For the text-containing cell, return its midpoint in (X, Y) coordinate format. 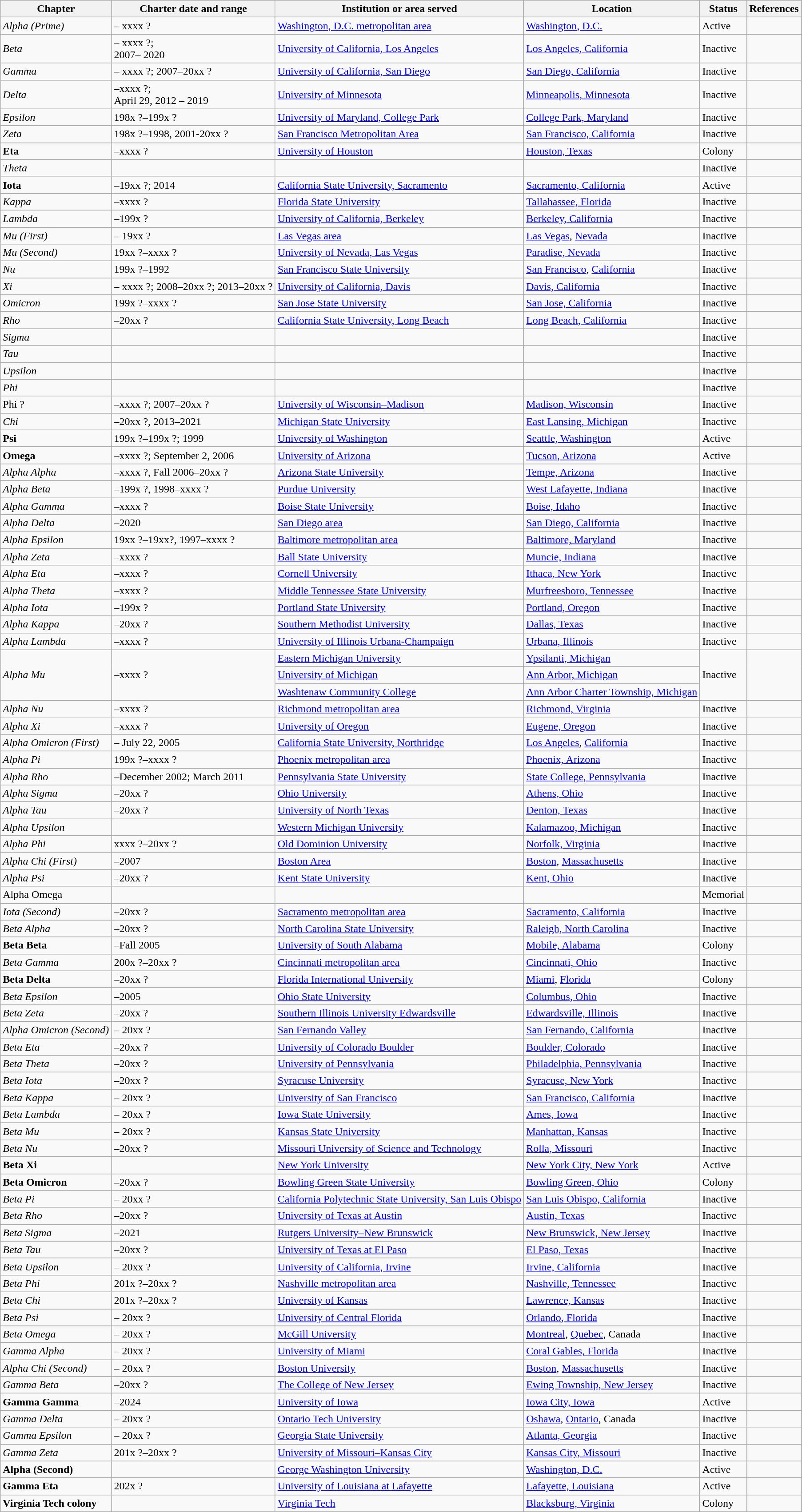
San Diego area (399, 523)
Alpha Eta (56, 574)
Cincinnati metropolitan area (399, 962)
Austin, Texas (612, 1216)
Iota (Second) (56, 912)
19xx ?–19xx?, 1997–xxxx ? (193, 540)
Cincinnati, Ohio (612, 962)
Status (723, 9)
Montreal, Quebec, Canada (612, 1334)
Alpha Phi (56, 844)
University of California, Davis (399, 286)
University of California, San Diego (399, 71)
Tempe, Arizona (612, 472)
Sacramento metropolitan area (399, 912)
Rolla, Missouri (612, 1148)
Alpha Omega (56, 895)
Norfolk, Virginia (612, 844)
–Fall 2005 (193, 945)
Iota (56, 185)
Alpha Theta (56, 591)
–2005 (193, 996)
198x ?–199x ? (193, 117)
Southern Methodist University (399, 624)
University of Minnesota (399, 94)
Alpha Omicron (First) (56, 742)
Syracuse University (399, 1081)
McGill University (399, 1334)
Beta Pi (56, 1199)
Las Vegas area (399, 236)
–xxxx ?, Fall 2006–20xx ? (193, 472)
College Park, Maryland (612, 117)
University of San Francisco (399, 1098)
University of California, Irvine (399, 1266)
– 19xx ? (193, 236)
San Luis Obispo, California (612, 1199)
University of California, Berkeley (399, 218)
Bowling Green, Ohio (612, 1182)
The College of New Jersey (399, 1385)
Bowling Green State University (399, 1182)
–December 2002; March 2011 (193, 777)
Gamma Gamma (56, 1402)
Beta Tau (56, 1250)
Ames, Iowa (612, 1115)
Berkeley, California (612, 218)
Ithaca, New York (612, 574)
Athens, Ohio (612, 794)
University of Iowa (399, 1402)
–2007 (193, 861)
Ypsilanti, Michigan (612, 658)
–2024 (193, 1402)
University of Wisconsin–Madison (399, 405)
Delta (56, 94)
Alpha Upsilon (56, 827)
Eta (56, 151)
–2020 (193, 523)
Omicron (56, 303)
Philadelphia, Pennsylvania (612, 1064)
Dallas, Texas (612, 624)
Raleigh, North Carolina (612, 929)
– xxxx ? (193, 26)
Nashville metropolitan area (399, 1283)
Tallahassee, Florida (612, 202)
University of North Texas (399, 810)
– xxxx ?;2007– 2020 (193, 49)
–20xx ?, 2013–2021 (193, 421)
– xxxx ?; 2008–20xx ?; 2013–20xx ? (193, 286)
University of California, Los Angeles (399, 49)
Ontario Tech University (399, 1419)
Beta Omega (56, 1334)
Beta Alpha (56, 929)
Kent State University (399, 878)
Chi (56, 421)
San Fernando, California (612, 1030)
Theta (56, 168)
Boston Area (399, 861)
State College, Pennsylvania (612, 777)
Eugene, Oregon (612, 726)
Iowa City, Iowa (612, 1402)
Beta Sigma (56, 1233)
Beta Omicron (56, 1182)
Beta Theta (56, 1064)
Alpha Nu (56, 709)
San Francisco Metropolitan Area (399, 134)
University of Kansas (399, 1300)
Pennsylvania State University (399, 777)
Boise State University (399, 506)
Missouri University of Science and Technology (399, 1148)
Old Dominion University (399, 844)
Beta Iota (56, 1081)
Irvine, California (612, 1266)
Mu (First) (56, 236)
Zeta (56, 134)
East Lansing, Michigan (612, 421)
California Polytechnic State University, San Luis Obispo (399, 1199)
Beta (56, 49)
Gamma (56, 71)
Alpha Kappa (56, 624)
Alpha Mu (56, 675)
Ann Arbor Charter Township, Michigan (612, 692)
Boston University (399, 1368)
Alpha (Prime) (56, 26)
Blacksburg, Virginia (612, 1503)
References (774, 9)
– xxxx ?; 2007–20xx ? (193, 71)
Boise, Idaho (612, 506)
Las Vegas, Nevada (612, 236)
Beta Phi (56, 1283)
Beta Gamma (56, 962)
Muncie, Indiana (612, 557)
University of Houston (399, 151)
Alpha Xi (56, 726)
University of Texas at El Paso (399, 1250)
Ann Arbor, Michigan (612, 675)
Alpha Alpha (56, 472)
Location (612, 9)
Murfreesboro, Tennessee (612, 591)
Alpha Rho (56, 777)
Portland, Oregon (612, 607)
Beta Zeta (56, 1013)
Ball State University (399, 557)
University of Missouri–Kansas City (399, 1452)
Lambda (56, 218)
Columbus, Ohio (612, 996)
Manhattan, Kansas (612, 1131)
Upsilon (56, 371)
University of Illinois Urbana-Champaign (399, 641)
–2021 (193, 1233)
Beta Delta (56, 979)
Alpha Chi (First) (56, 861)
–199x ?, 1998–xxxx ? (193, 489)
California State University, Long Beach (399, 320)
Kappa (56, 202)
Davis, California (612, 286)
University of Arizona (399, 455)
Cornell University (399, 574)
University of Washington (399, 438)
New Brunswick, New Jersey (612, 1233)
Virginia Tech colony (56, 1503)
199x ?–1992 (193, 270)
Alpha Sigma (56, 794)
Phi ? (56, 405)
San Jose, California (612, 303)
Alpha Omicron (Second) (56, 1030)
Richmond, Virginia (612, 709)
New York University (399, 1165)
Sigma (56, 337)
Alpha Psi (56, 878)
Beta Xi (56, 1165)
Alpha Chi (Second) (56, 1368)
Boulder, Colorado (612, 1047)
Beta Epsilon (56, 996)
Gamma Epsilon (56, 1436)
North Carolina State University (399, 929)
Southern Illinois University Edwardsville (399, 1013)
– July 22, 2005 (193, 742)
Beta Psi (56, 1318)
Middle Tennessee State University (399, 591)
–xxxx ?;April 29, 2012 – 2019 (193, 94)
Mu (Second) (56, 253)
Phi (56, 388)
Institution or area served (399, 9)
199x ?–199x ?; 1999 (193, 438)
California State University, Northridge (399, 742)
Mobile, Alabama (612, 945)
Miami, Florida (612, 979)
198x ?–1998, 2001-20xx ? (193, 134)
Phoenix metropolitan area (399, 759)
Beta Beta (56, 945)
Richmond metropolitan area (399, 709)
University of Pennsylvania (399, 1064)
Epsilon (56, 117)
Long Beach, California (612, 320)
San Jose State University (399, 303)
Syracuse, New York (612, 1081)
University of Maryland, College Park (399, 117)
Beta Lambda (56, 1115)
Urbana, Illinois (612, 641)
Beta Nu (56, 1148)
Phoenix, Arizona (612, 759)
Alpha Tau (56, 810)
Nashville, Tennessee (612, 1283)
George Washington University (399, 1469)
Rutgers University–New Brunswick (399, 1233)
Western Michigan University (399, 827)
Houston, Texas (612, 151)
Minneapolis, Minnesota (612, 94)
–19xx ?; 2014 (193, 185)
University of Texas at Austin (399, 1216)
California State University, Sacramento (399, 185)
University of Miami (399, 1351)
Michigan State University (399, 421)
Purdue University (399, 489)
Washington, D.C. metropolitan area (399, 26)
Oshawa, Ontario, Canada (612, 1419)
University of South Alabama (399, 945)
–xxxx ?; 2007–20xx ? (193, 405)
West Lafayette, Indiana (612, 489)
Psi (56, 438)
Edwardsville, Illinois (612, 1013)
Beta Rho (56, 1216)
Ewing Township, New Jersey (612, 1385)
Gamma Delta (56, 1419)
Florida State University (399, 202)
Lawrence, Kansas (612, 1300)
xxxx ?–20xx ? (193, 844)
Baltimore, Maryland (612, 540)
Arizona State University (399, 472)
Lafayette, Louisiana (612, 1486)
200x ?–20xx ? (193, 962)
New York City, New York (612, 1165)
Omega (56, 455)
Beta Kappa (56, 1098)
Alpha Iota (56, 607)
Gamma Beta (56, 1385)
Coral Gables, Florida (612, 1351)
Memorial (723, 895)
Madison, Wisconsin (612, 405)
–xxxx ?; September 2, 2006 (193, 455)
Seattle, Washington (612, 438)
Xi (56, 286)
Alpha Epsilon (56, 540)
Gamma Alpha (56, 1351)
Paradise, Nevada (612, 253)
Kansas State University (399, 1131)
University of Louisiana at Lafayette (399, 1486)
University of Michigan (399, 675)
Ohio University (399, 794)
19xx ?–xxxx ? (193, 253)
Orlando, Florida (612, 1318)
Gamma Zeta (56, 1452)
Kalamazoo, Michigan (612, 827)
El Paso, Texas (612, 1250)
Alpha Delta (56, 523)
Charter date and range (193, 9)
Kent, Ohio (612, 878)
Beta Upsilon (56, 1266)
Alpha Pi (56, 759)
202x ? (193, 1486)
Eastern Michigan University (399, 658)
Denton, Texas (612, 810)
Ohio State University (399, 996)
Iowa State University (399, 1115)
Florida International University (399, 979)
Atlanta, Georgia (612, 1436)
Kansas City, Missouri (612, 1452)
Rho (56, 320)
Gamma Eta (56, 1486)
University of Central Florida (399, 1318)
Beta Mu (56, 1131)
University of Nevada, Las Vegas (399, 253)
Alpha Lambda (56, 641)
Beta Chi (56, 1300)
Portland State University (399, 607)
Nu (56, 270)
University of Oregon (399, 726)
Alpha (Second) (56, 1469)
University of Colorado Boulder (399, 1047)
Tau (56, 354)
Alpha Zeta (56, 557)
Washtenaw Community College (399, 692)
Beta Eta (56, 1047)
Baltimore metropolitan area (399, 540)
Chapter (56, 9)
Virginia Tech (399, 1503)
Tucson, Arizona (612, 455)
San Francisco State University (399, 270)
Alpha Beta (56, 489)
San Fernando Valley (399, 1030)
Georgia State University (399, 1436)
Alpha Gamma (56, 506)
